Find where the given text appears and provide that cell's center as [X, Y] coordinate. 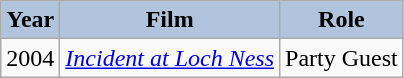
Party Guest [342, 58]
Film [170, 20]
Year [30, 20]
Incident at Loch Ness [170, 58]
2004 [30, 58]
Role [342, 20]
